Locate the cell with the specified text and output its (X, Y) center coordinate. 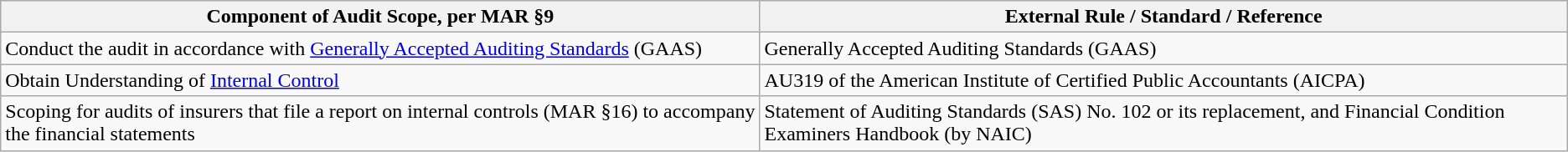
Generally Accepted Auditing Standards (GAAS) (1163, 48)
External Rule / Standard / Reference (1163, 17)
Scoping for audits of insurers that file a report on internal controls (MAR §16) to accompany the financial statements (380, 124)
Statement of Auditing Standards (SAS) No. 102 or its replacement, and Financial Condition Examiners Handbook (by NAIC) (1163, 124)
Obtain Understanding of Internal Control (380, 80)
AU319 of the American Institute of Certified Public Accountants (AICPA) (1163, 80)
Component of Audit Scope, per MAR §9 (380, 17)
Conduct the audit in accordance with Generally Accepted Auditing Standards (GAAS) (380, 48)
